Return the (X, Y) coordinate for the center point of the cell that contains the specified text.  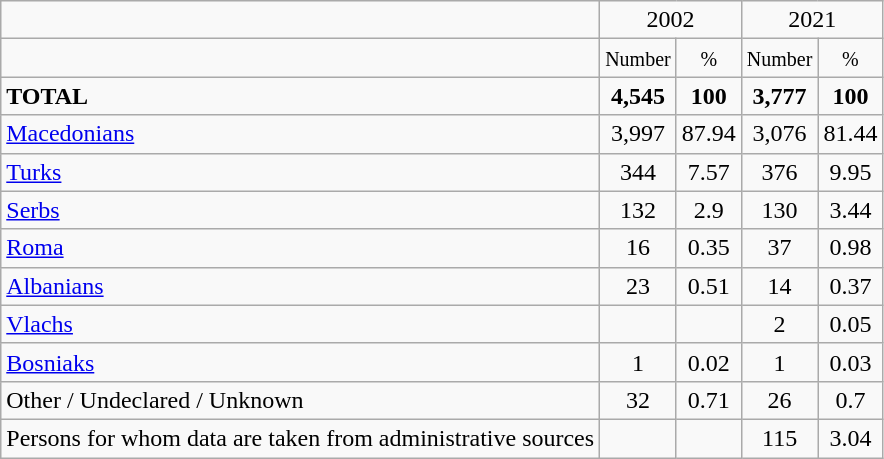
Serbs (300, 210)
26 (780, 400)
81.44 (850, 134)
Vlachs (300, 324)
3,777 (780, 96)
7.57 (708, 172)
2.9 (708, 210)
0.05 (850, 324)
14 (780, 286)
Macedonians (300, 134)
0.02 (708, 362)
132 (638, 210)
Turks (300, 172)
0.51 (708, 286)
0.35 (708, 248)
2002 (671, 20)
TOTAL (300, 96)
2021 (812, 20)
23 (638, 286)
3,997 (638, 134)
0.98 (850, 248)
87.94 (708, 134)
130 (780, 210)
0.71 (708, 400)
344 (638, 172)
3,076 (780, 134)
9.95 (850, 172)
32 (638, 400)
4,545 (638, 96)
37 (780, 248)
Roma (300, 248)
Other / Undeclared / Unknown (300, 400)
115 (780, 438)
Albanians (300, 286)
0.03 (850, 362)
Bosniaks (300, 362)
16 (638, 248)
3.44 (850, 210)
0.37 (850, 286)
2 (780, 324)
Persons for whom data are taken from administrative sources (300, 438)
376 (780, 172)
3.04 (850, 438)
0.7 (850, 400)
